Return the [X, Y] coordinate for the center point of the cell that contains the specified text.  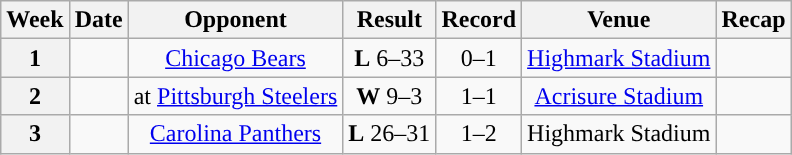
L 6–33 [390, 58]
Result [390, 20]
Record [479, 20]
Recap [754, 20]
Opponent [236, 20]
1–2 [479, 134]
at Pittsburgh Steelers [236, 96]
Date [98, 20]
Acrisure Stadium [619, 96]
3 [35, 134]
Venue [619, 20]
1–1 [479, 96]
L 26–31 [390, 134]
Week [35, 20]
1 [35, 58]
0–1 [479, 58]
W 9–3 [390, 96]
2 [35, 96]
Carolina Panthers [236, 134]
Chicago Bears [236, 58]
